Provide the [x, y] coordinate of the cell's center where the given text is located.  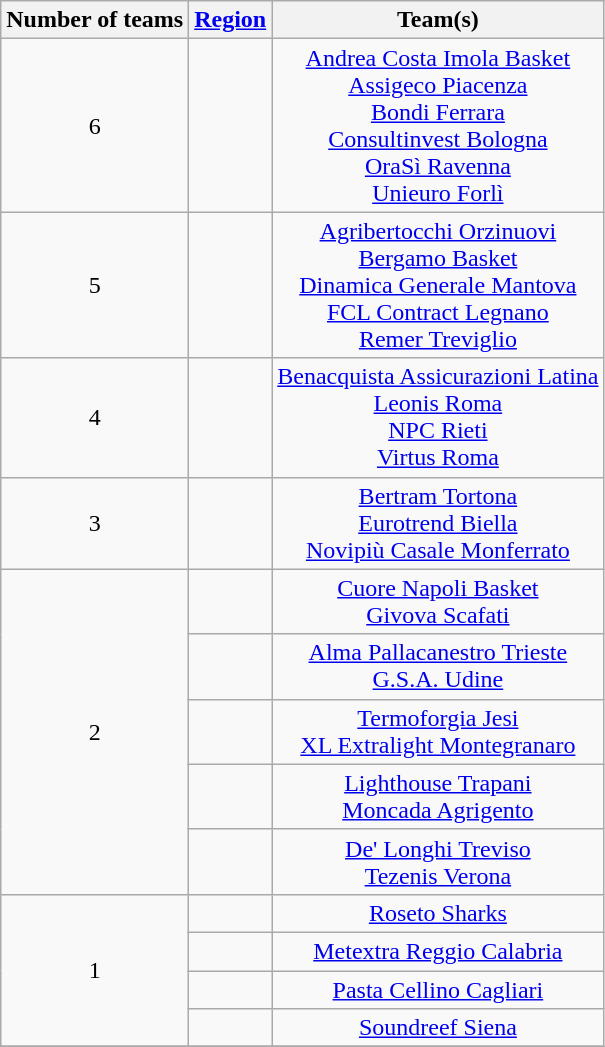
Soundreef Siena [438, 1028]
1 [95, 970]
6 [95, 126]
Metextra Reggio Calabria [438, 951]
4 [95, 418]
Roseto Sharks [438, 913]
Team(s) [438, 20]
3 [95, 523]
Benacquista Assicurazioni LatinaLeonis RomaNPC RietiVirtus Roma [438, 418]
Andrea Costa Imola BasketAssigeco PiacenzaBondi FerraraConsultinvest BolognaOraSì RavennaUnieuro Forlì [438, 126]
De' Longhi TrevisoTezenis Verona [438, 862]
Bertram TortonaEurotrend BiellaNovipiù Casale Monferrato [438, 523]
Termoforgia JesiXL Extralight Montegranaro [438, 732]
Region [230, 20]
2 [95, 732]
Cuore Napoli BasketGivova Scafati [438, 602]
5 [95, 285]
Agribertocchi OrzinuoviBergamo BasketDinamica Generale Mantova FCL Contract Legnano Remer Treviglio [438, 285]
Number of teams [95, 20]
Lighthouse TrapaniMoncada Agrigento [438, 796]
Pasta Cellino Cagliari [438, 989]
Alma Pallacanestro TriesteG.S.A. Udine [438, 666]
